Identify which cell holds the provided text, then report its (x, y) central coordinate. 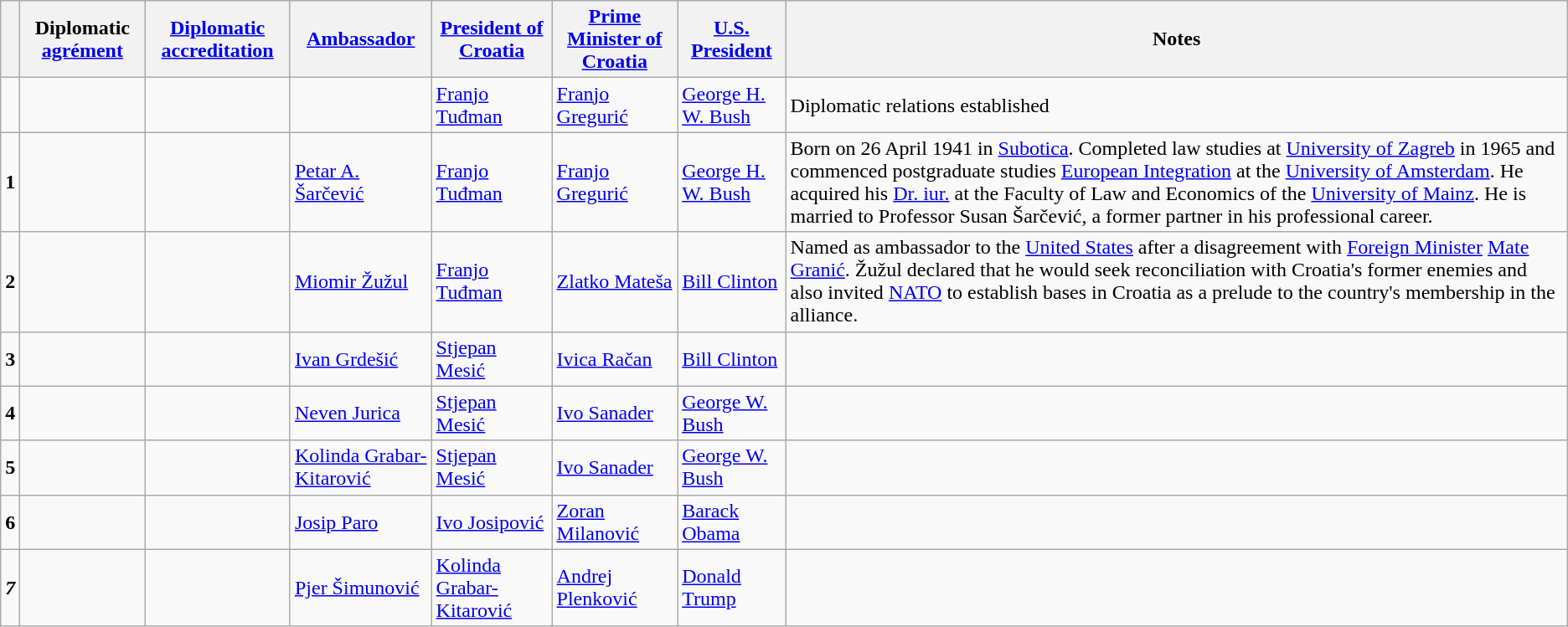
Pjer Šimunović (360, 588)
Neven Jurica (360, 414)
1 (10, 182)
Andrej Plenković (615, 588)
Zoran Milanović (615, 522)
Ivan Grdešić (360, 358)
Diplomatic accreditation (218, 39)
3 (10, 358)
Barack Obama (732, 522)
Notes (1176, 39)
Ivo Josipović (492, 522)
U.S. President (732, 39)
Josip Paro (360, 522)
Donald Trump (732, 588)
4 (10, 414)
Ambassador (360, 39)
Miomir Žužul (360, 281)
Prime Minister of Croatia (615, 39)
President of Croatia (492, 39)
Zlatko Mateša (615, 281)
6 (10, 522)
2 (10, 281)
Diplomatic agrément (82, 39)
7 (10, 588)
Petar A. Šarčević (360, 182)
Diplomatic relations established (1176, 105)
5 (10, 467)
Ivica Račan (615, 358)
